Search for the cell housing the specified text and yield its [X, Y] center coordinate. 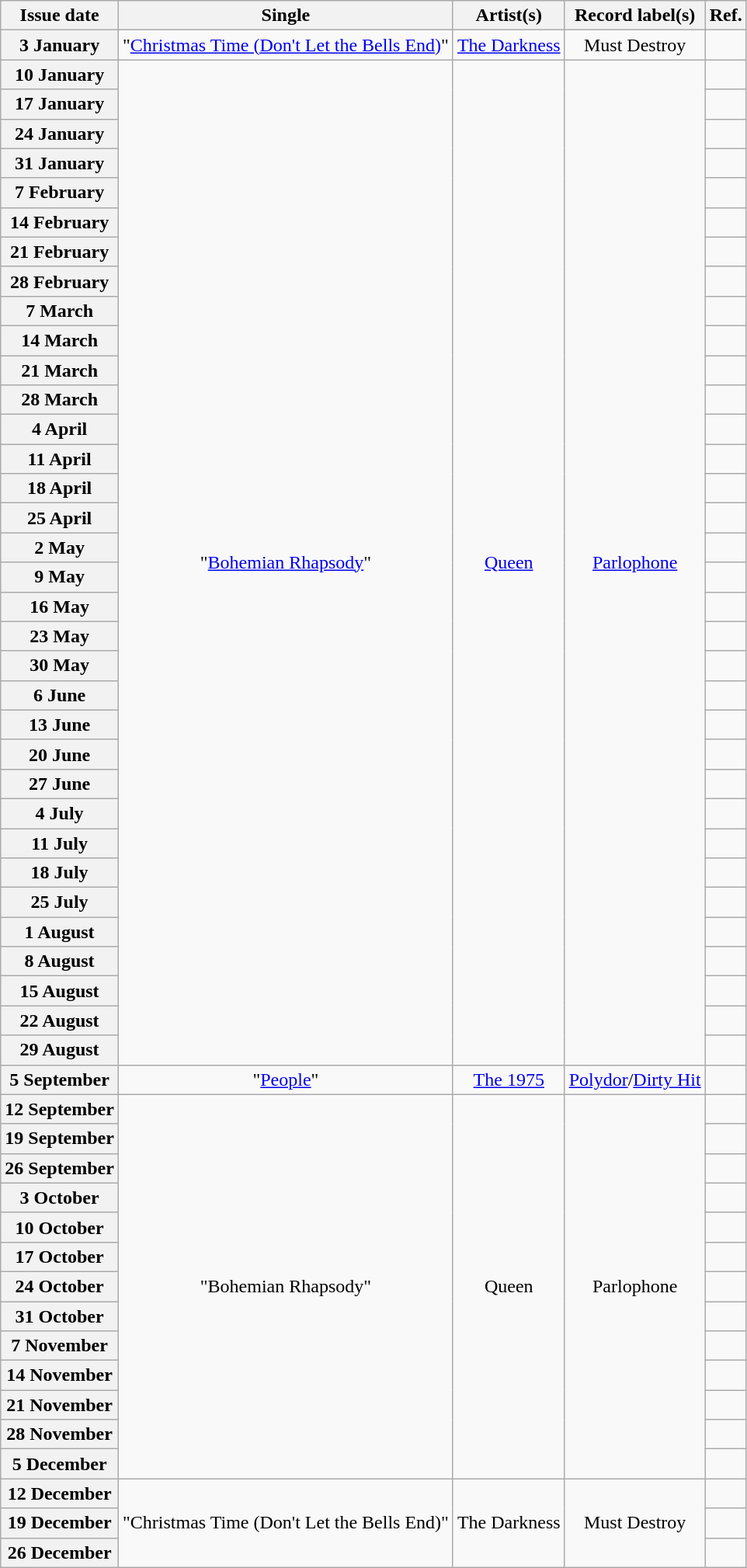
7 February [60, 193]
8 August [60, 961]
28 March [60, 400]
18 April [60, 488]
2 May [60, 548]
17 January [60, 104]
17 October [60, 1257]
25 July [60, 902]
19 December [60, 1523]
4 July [60, 813]
24 October [60, 1286]
31 January [60, 163]
7 November [60, 1346]
5 September [60, 1080]
21 November [60, 1405]
6 June [60, 695]
Artist(s) [509, 16]
1 August [60, 932]
Record label(s) [635, 16]
21 February [60, 252]
27 June [60, 784]
22 August [60, 1020]
21 March [60, 370]
"People" [286, 1080]
15 August [60, 991]
The 1975 [509, 1080]
12 December [60, 1493]
24 January [60, 134]
14 March [60, 340]
3 January [60, 45]
5 December [60, 1464]
16 May [60, 607]
11 July [60, 843]
28 February [60, 281]
19 September [60, 1139]
Single [286, 16]
11 April [60, 459]
23 May [60, 636]
25 April [60, 518]
31 October [60, 1316]
20 June [60, 754]
3 October [60, 1198]
13 June [60, 725]
30 May [60, 666]
18 July [60, 873]
Polydor/Dirty Hit [635, 1080]
28 November [60, 1434]
9 May [60, 577]
26 September [60, 1168]
26 December [60, 1552]
Issue date [60, 16]
4 April [60, 429]
10 January [60, 75]
29 August [60, 1050]
12 September [60, 1109]
14 November [60, 1375]
Ref. [725, 16]
14 February [60, 222]
7 March [60, 311]
10 October [60, 1227]
